Detect which cell encompasses the target text, then output its (x, y) center coordinate. 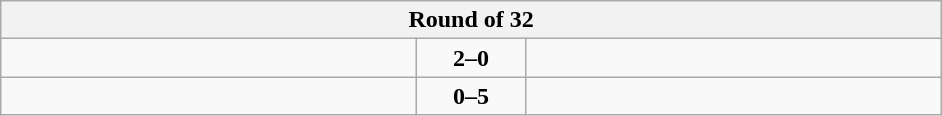
Round of 32 (472, 20)
2–0 (472, 58)
0–5 (472, 96)
